Locate the cell with the specified text and output its [X, Y] center coordinate. 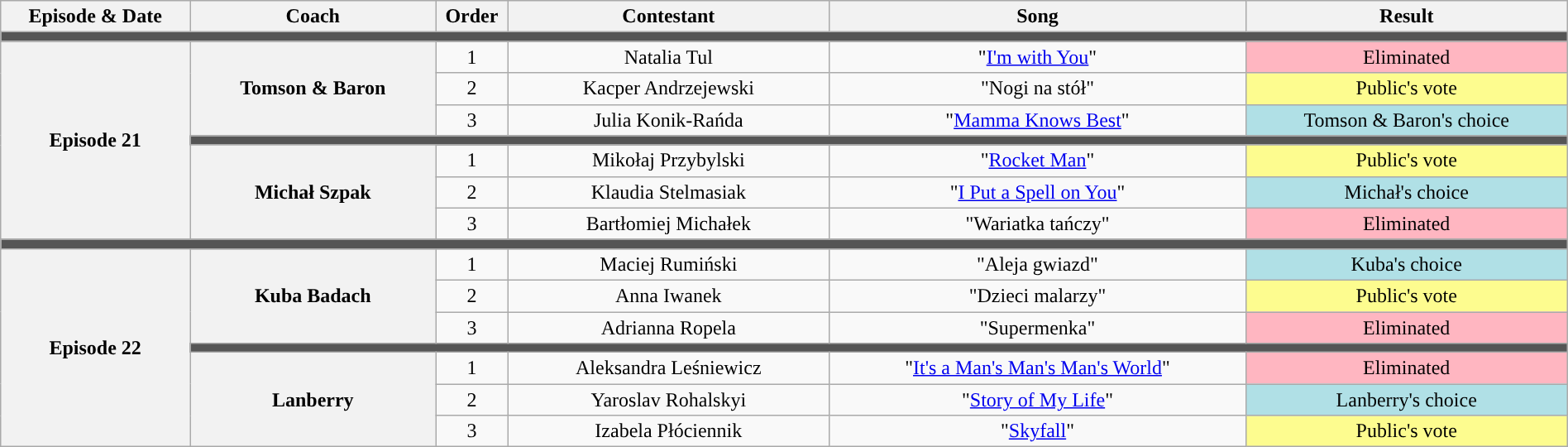
"Wariatka tańczy" [1037, 223]
"Dzieci malarzy" [1037, 296]
"Nogi na stół" [1037, 89]
Episode & Date [96, 17]
Kuba's choice [1406, 264]
Result [1406, 17]
"Mamma Knows Best" [1037, 120]
Tomson & Baron [313, 89]
Natalia Tul [668, 57]
Coach [313, 17]
Klaudia Stelmasiak [668, 192]
Bartłomiej Michałek [668, 223]
Yaroslav Rohalskyi [668, 400]
Julia Konik-Rańda [668, 120]
Lanberry's choice [1406, 400]
Lanberry [313, 400]
Contestant [668, 17]
"Story of My Life" [1037, 400]
Michał Szpak [313, 192]
"I'm with You" [1037, 57]
Adrianna Ropela [668, 327]
Kuba Badach [313, 296]
"It's a Man's Man's Man's World" [1037, 368]
Michał's choice [1406, 192]
Maciej Rumiński [668, 264]
Song [1037, 17]
Izabela Płóciennik [668, 431]
"I Put a Spell on You" [1037, 192]
Tomson & Baron's choice [1406, 120]
Kacper Andrzejewski [668, 89]
Aleksandra Leśniewicz [668, 368]
"Skyfall" [1037, 431]
Mikołaj Przybylski [668, 161]
Anna Iwanek [668, 296]
"Rocket Man" [1037, 161]
Episode 22 [96, 348]
Episode 21 [96, 141]
"Aleja gwiazd" [1037, 264]
"Supermenka" [1037, 327]
Order [471, 17]
